Output the (x, y) coordinate of the center of the cell containing the given text.  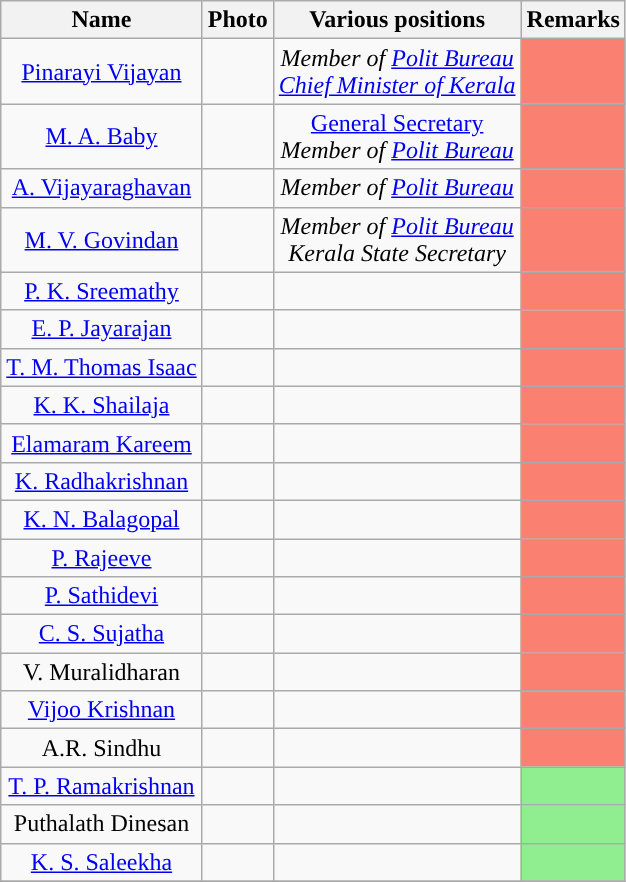
E. P. Jayarajan (102, 329)
K. Radhakrishnan (102, 481)
Pinarayi Vijayan (102, 72)
Vijoo Krishnan (102, 710)
M. V. Govindan (102, 240)
Puthalath Dinesan (102, 824)
C. S. Sujatha (102, 634)
Various positions (397, 20)
T. M. Thomas Isaac (102, 367)
P. Sathidevi (102, 596)
A.R. Sindhu (102, 748)
T. P. Ramakrishnan (102, 786)
A. Vijayaraghavan (102, 188)
V. Muralidharan (102, 672)
Member of Polit BureauChief Minister of Kerala (397, 72)
Elamaram Kareem (102, 443)
Member of Polit Bureau Kerala State Secretary (397, 240)
Name (102, 20)
K. N. Balagopal (102, 519)
K. S. Saleekha (102, 862)
P. K. Sreemathy (102, 291)
M. A. Baby (102, 136)
K. K. Shailaja (102, 405)
Photo (238, 20)
Member of Polit Bureau (397, 188)
P. Rajeeve (102, 557)
General SecretaryMember of Polit Bureau (397, 136)
Remarks (573, 20)
